Return [X, Y] of the center of cell containing provided text 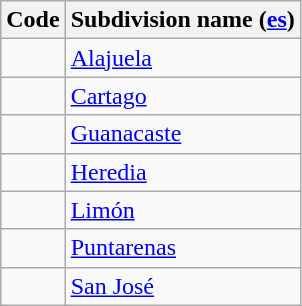
Heredia [182, 172]
Guanacaste [182, 134]
Limón [182, 210]
Code [33, 20]
San José [182, 286]
Alajuela [182, 58]
Cartago [182, 96]
Puntarenas [182, 248]
Subdivision name (es) [182, 20]
